Output the [x, y] coordinate of the center of the cell containing the given text.  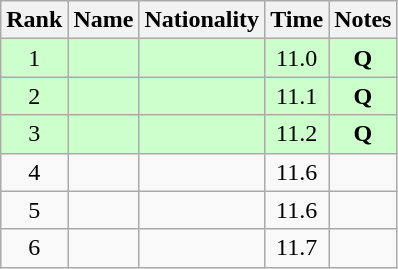
Name [104, 20]
5 [34, 210]
3 [34, 134]
Rank [34, 20]
1 [34, 58]
4 [34, 172]
2 [34, 96]
11.1 [297, 96]
Nationality [202, 20]
Notes [363, 20]
Time [297, 20]
11.7 [297, 248]
11.0 [297, 58]
11.2 [297, 134]
6 [34, 248]
